Locate the cell with the specified text and output its [X, Y] center coordinate. 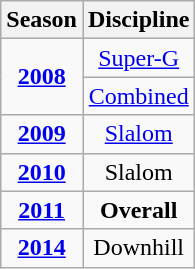
Super-G [138, 58]
Season [42, 20]
2010 [42, 172]
2011 [42, 210]
2009 [42, 134]
Downhill [138, 248]
2014 [42, 248]
Overall [138, 210]
Combined [138, 96]
2008 [42, 77]
Discipline [138, 20]
